Provide the (x, y) coordinate of the cell's center where the given text is located.  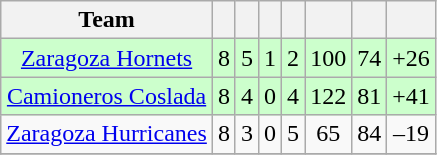
1 (270, 58)
–19 (412, 134)
84 (370, 134)
Zaragoza Hornets (107, 58)
100 (328, 58)
Team (107, 20)
2 (294, 58)
Camioneros Coslada (107, 96)
+26 (412, 58)
Zaragoza Hurricanes (107, 134)
3 (246, 134)
+41 (412, 96)
122 (328, 96)
74 (370, 58)
65 (328, 134)
81 (370, 96)
